Provide the (X, Y) coordinate of the cell's center where the given text is located.  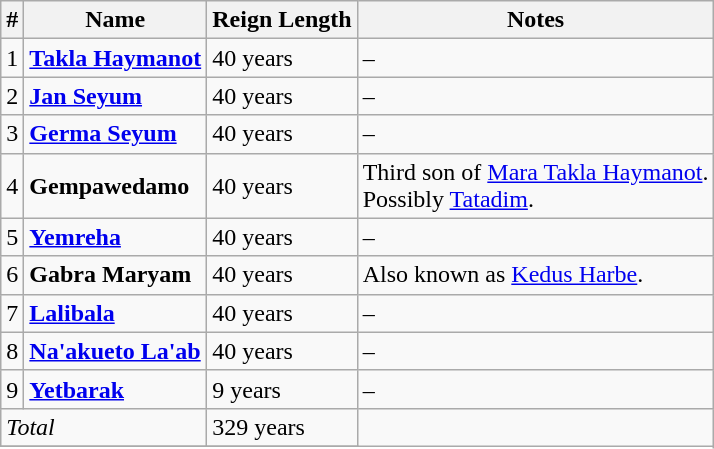
Name (116, 20)
# (12, 20)
Gempawedamo (116, 186)
Yetbarak (116, 389)
329 years (282, 427)
Also known as Kedus Harbe. (536, 275)
8 (12, 351)
7 (12, 313)
Jan Seyum (116, 96)
1 (12, 58)
Yemreha (116, 237)
Germa Seyum (116, 134)
5 (12, 237)
3 (12, 134)
9 years (282, 389)
6 (12, 275)
9 (12, 389)
Na'akueto La'ab (116, 351)
2 (12, 96)
Lalibala (116, 313)
4 (12, 186)
Total (104, 427)
Notes (536, 20)
Reign Length (282, 20)
Gabra Maryam (116, 275)
Takla Haymanot (116, 58)
Third son of Mara Takla Haymanot.Possibly Tatadim. (536, 186)
